Extract the [x, y] coordinate from the center of the cell holding the provided text.  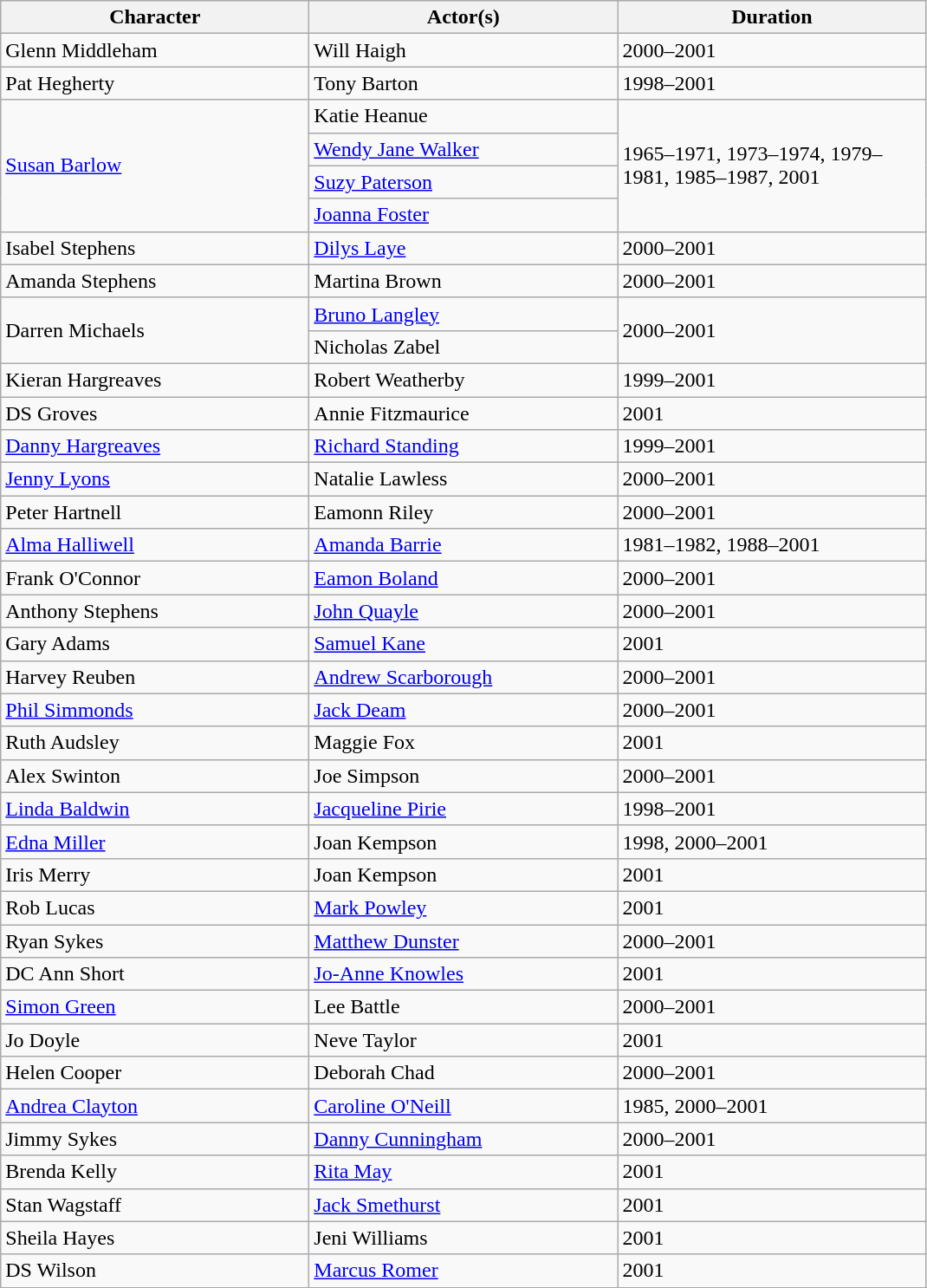
Simon Green [155, 1007]
Jeni Williams [463, 1238]
Maggie Fox [463, 743]
Jo-Anne Knowles [463, 974]
1981–1982, 1988–2001 [772, 545]
Jack Deam [463, 710]
Sheila Hayes [155, 1238]
Marcus Romer [463, 1271]
1965–1971, 1973–1974, 1979–1981, 1985–1987, 2001 [772, 166]
DS Groves [155, 413]
Jack Smethurst [463, 1205]
Tony Barton [463, 83]
Kieran Hargreaves [155, 380]
Gary Adams [155, 644]
Isabel Stephens [155, 248]
Rob Lucas [155, 907]
Jimmy Sykes [155, 1139]
Ryan Sykes [155, 940]
Jenny Lyons [155, 479]
Richard Standing [463, 446]
John Quayle [463, 611]
Deborah Chad [463, 1073]
Actor(s) [463, 17]
Harvey Reuben [155, 677]
Natalie Lawless [463, 479]
Lee Battle [463, 1007]
Robert Weatherby [463, 380]
Dilys Laye [463, 248]
Amanda Stephens [155, 281]
Stan Wagstaff [155, 1205]
Helen Cooper [155, 1073]
Suzy Paterson [463, 182]
Danny Hargreaves [155, 446]
Jo Doyle [155, 1040]
Jacqueline Pirie [463, 809]
Frank O'Connor [155, 578]
Ruth Audsley [155, 743]
Joanna Foster [463, 215]
Andrew Scarborough [463, 677]
Eamonn Riley [463, 512]
Wendy Jane Walker [463, 149]
Rita May [463, 1172]
Darren Michaels [155, 330]
Martina Brown [463, 281]
Eamon Boland [463, 578]
Peter Hartnell [155, 512]
Character [155, 17]
Anthony Stephens [155, 611]
1998, 2000–2001 [772, 842]
Duration [772, 17]
Samuel Kane [463, 644]
Annie Fitzmaurice [463, 413]
Danny Cunningham [463, 1139]
Amanda Barrie [463, 545]
Alex Swinton [155, 776]
Will Haigh [463, 50]
Linda Baldwin [155, 809]
Nicholas Zabel [463, 347]
Andrea Clayton [155, 1106]
Iris Merry [155, 875]
Brenda Kelly [155, 1172]
Caroline O'Neill [463, 1106]
Glenn Middleham [155, 50]
Pat Hegherty [155, 83]
Mark Powley [463, 907]
Neve Taylor [463, 1040]
DC Ann Short [155, 974]
DS Wilson [155, 1271]
Phil Simmonds [155, 710]
Alma Halliwell [155, 545]
Bruno Langley [463, 314]
Matthew Dunster [463, 940]
Katie Heanue [463, 116]
1985, 2000–2001 [772, 1106]
Joe Simpson [463, 776]
Edna Miller [155, 842]
Susan Barlow [155, 166]
